Detect which cell encompasses the target text, then output its [x, y] center coordinate. 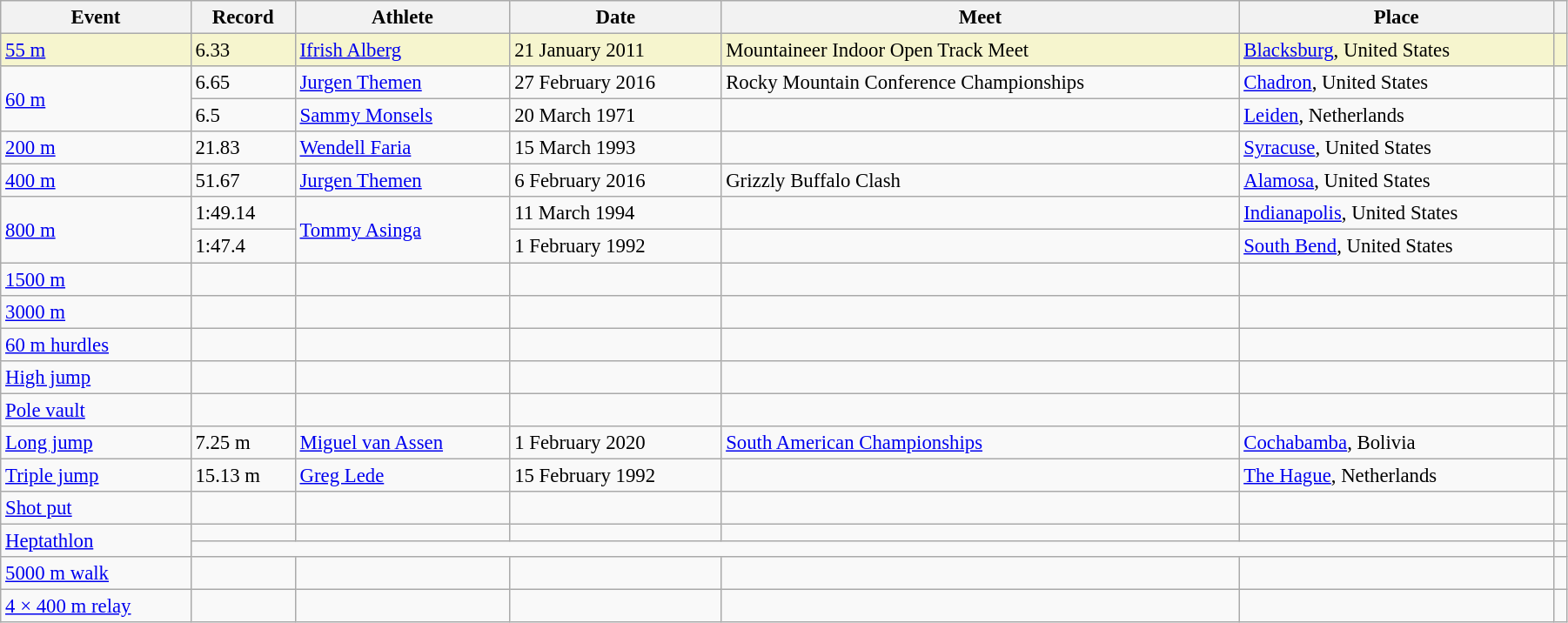
Meet [980, 17]
Cochabamba, Bolivia [1397, 443]
Ifrish Alberg [402, 50]
6.33 [243, 50]
60 m hurdles [96, 345]
Sammy Monsels [402, 116]
Rocky Mountain Conference Championships [980, 83]
15 March 1993 [616, 148]
3000 m [96, 311]
Leiden, Netherlands [1397, 116]
Tommy Asinga [402, 230]
Alamosa, United States [1397, 181]
South Bend, United States [1397, 246]
27 February 2016 [616, 83]
21 January 2011 [616, 50]
Date [616, 17]
15.13 m [243, 475]
15 February 1992 [616, 475]
200 m [96, 148]
1 February 2020 [616, 443]
Syracuse, United States [1397, 148]
Triple jump [96, 475]
Athlete [402, 17]
Mountaineer Indoor Open Track Meet [980, 50]
51.67 [243, 181]
60 m [96, 99]
Miguel van Assen [402, 443]
South American Championships [980, 443]
1:49.14 [243, 213]
5000 m walk [96, 573]
Blacksburg, United States [1397, 50]
6.5 [243, 116]
21.83 [243, 148]
Indianapolis, United States [1397, 213]
Chadron, United States [1397, 83]
55 m [96, 50]
1500 m [96, 279]
6.65 [243, 83]
Record [243, 17]
Heptathlon [96, 540]
1 February 1992 [616, 246]
4 × 400 m relay [96, 606]
20 March 1971 [616, 116]
7.25 m [243, 443]
6 February 2016 [616, 181]
11 March 1994 [616, 213]
High jump [96, 377]
Wendell Faria [402, 148]
Grizzly Buffalo Clash [980, 181]
Pole vault [96, 410]
1:47.4 [243, 246]
400 m [96, 181]
Shot put [96, 508]
The Hague, Netherlands [1397, 475]
Event [96, 17]
Long jump [96, 443]
800 m [96, 230]
Greg Lede [402, 475]
Place [1397, 17]
